Pinpoint the cell where the given text exists, returning its (X, Y) midpoint coordinate. 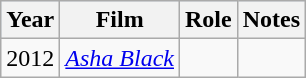
Year (30, 20)
Asha Black (120, 58)
Film (120, 20)
Notes (271, 20)
Role (209, 20)
2012 (30, 58)
